Search for the cell housing the specified text and yield its [X, Y] center coordinate. 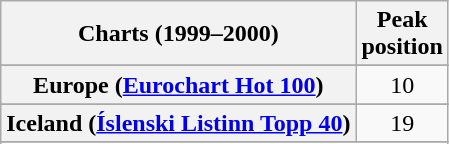
10 [402, 85]
Europe (Eurochart Hot 100) [178, 85]
19 [402, 123]
Charts (1999–2000) [178, 34]
Peakposition [402, 34]
Iceland (Íslenski Listinn Topp 40) [178, 123]
